Locate the cell with the specified text and output its [x, y] center coordinate. 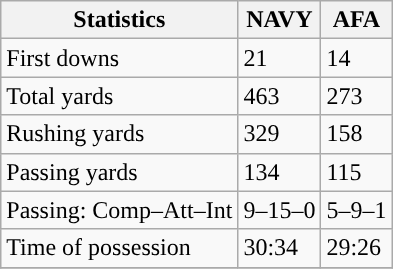
21 [280, 58]
158 [356, 134]
Time of possession [120, 248]
30:34 [280, 248]
329 [280, 134]
Total yards [120, 96]
Statistics [120, 20]
14 [356, 58]
Passing yards [120, 172]
NAVY [280, 20]
First downs [120, 58]
463 [280, 96]
273 [356, 96]
AFA [356, 20]
9–15–0 [280, 210]
134 [280, 172]
Rushing yards [120, 134]
Passing: Comp–Att–Int [120, 210]
5–9–1 [356, 210]
29:26 [356, 248]
115 [356, 172]
